Output the (X, Y) coordinate of the center of the cell containing the given text.  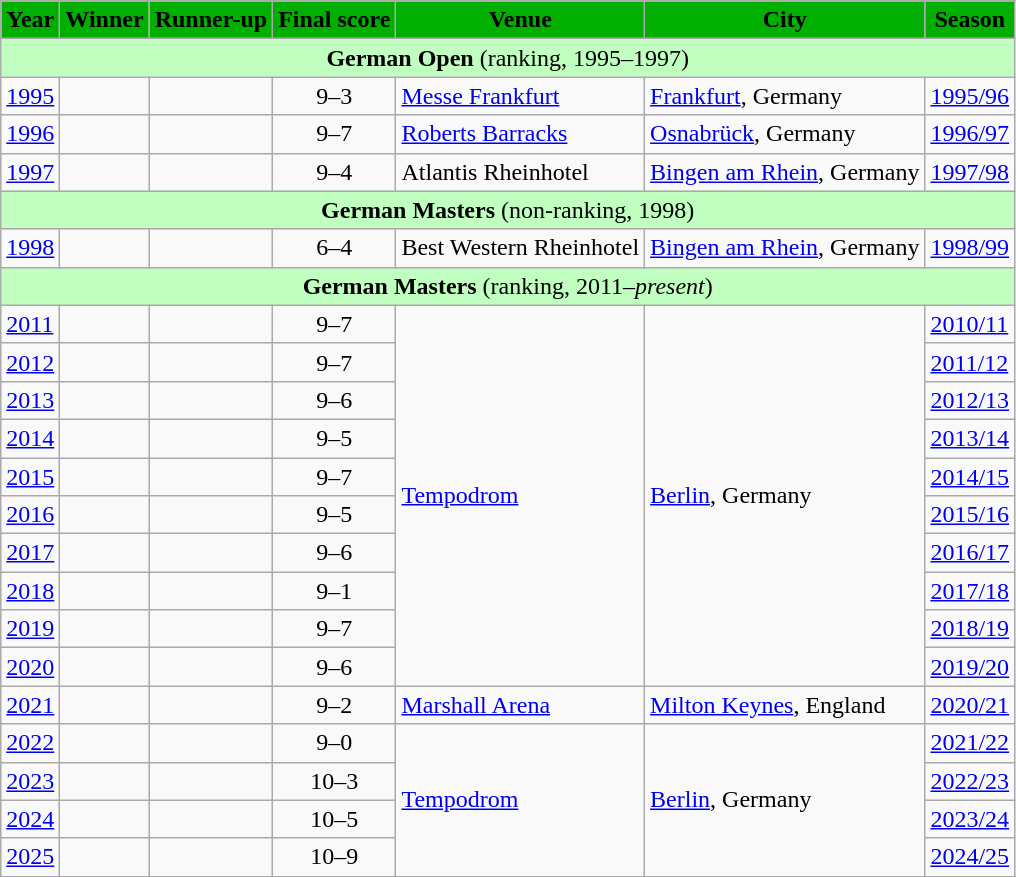
Roberts Barracks (520, 134)
1997/98 (970, 172)
1998/99 (970, 248)
9–3 (334, 96)
1997 (30, 172)
10–9 (334, 857)
German Masters (ranking, 2011–present) (508, 286)
2012 (30, 362)
2017 (30, 553)
6–4 (334, 248)
German Masters (non-ranking, 1998) (508, 210)
2011 (30, 324)
Final score (334, 20)
2015 (30, 477)
2013 (30, 400)
2020/21 (970, 705)
9–0 (334, 743)
9–2 (334, 705)
2010/11 (970, 324)
2024 (30, 819)
Frankfurt, Germany (785, 96)
2012/13 (970, 400)
2022/23 (970, 781)
Milton Keynes, England (785, 705)
10–3 (334, 781)
2020 (30, 667)
Messe Frankfurt (520, 96)
2021/22 (970, 743)
City (785, 20)
10–5 (334, 819)
2017/18 (970, 591)
2024/25 (970, 857)
9–1 (334, 591)
2025 (30, 857)
2014/15 (970, 477)
2023/24 (970, 819)
Best Western Rheinhotel (520, 248)
2014 (30, 438)
2018 (30, 591)
1996 (30, 134)
1995 (30, 96)
2019/20 (970, 667)
2022 (30, 743)
Atlantis Rheinhotel (520, 172)
Osnabrück, Germany (785, 134)
Venue (520, 20)
2016/17 (970, 553)
German Open (ranking, 1995–1997) (508, 58)
2015/16 (970, 515)
Year (30, 20)
9–4 (334, 172)
1995/96 (970, 96)
1998 (30, 248)
1996/97 (970, 134)
2016 (30, 515)
2018/19 (970, 629)
Winner (104, 20)
2019 (30, 629)
Runner-up (211, 20)
2021 (30, 705)
2013/14 (970, 438)
Marshall Arena (520, 705)
2011/12 (970, 362)
Season (970, 20)
2023 (30, 781)
